Scan for the cell matching the given text and deliver its [X, Y] coordinate at center. 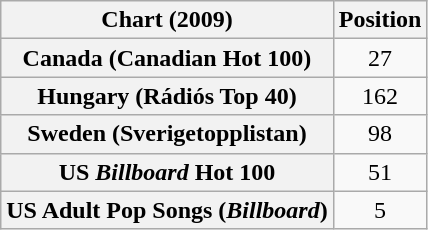
5 [380, 210]
Sweden (Sverigetopplistan) [167, 134]
US Billboard Hot 100 [167, 172]
Hungary (Rádiós Top 40) [167, 96]
Position [380, 20]
Canada (Canadian Hot 100) [167, 58]
162 [380, 96]
98 [380, 134]
Chart (2009) [167, 20]
51 [380, 172]
US Adult Pop Songs (Billboard) [167, 210]
27 [380, 58]
